Provide the [x, y] coordinate of the cell's center where the given text is located.  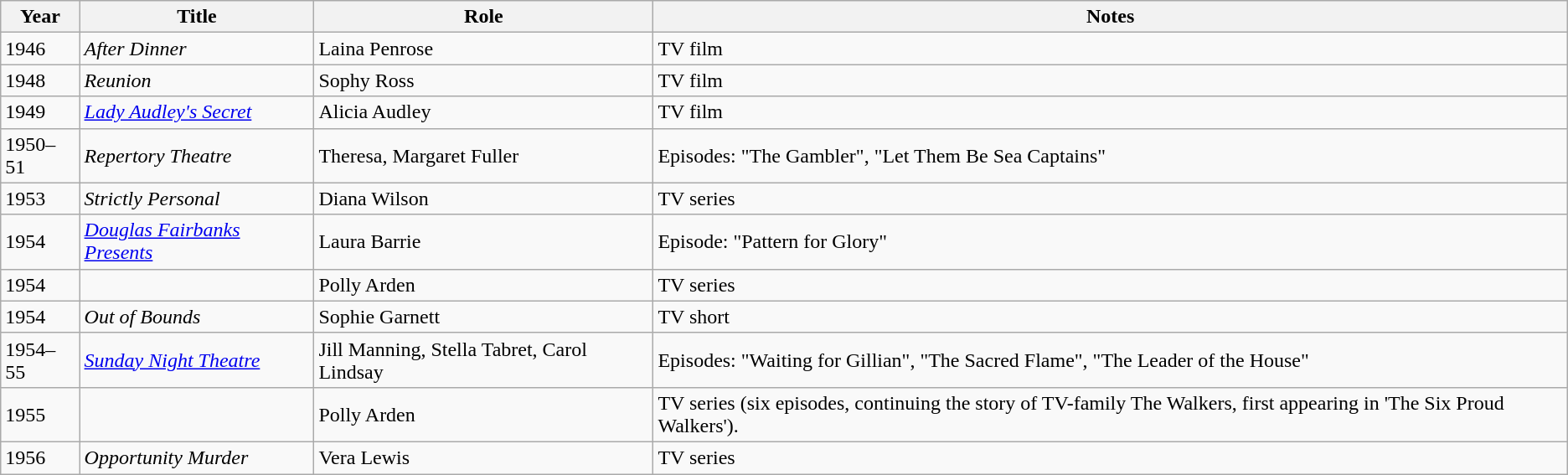
Sophie Garnett [484, 317]
1946 [40, 49]
1950–51 [40, 156]
Reunion [197, 80]
Year [40, 17]
1954–55 [40, 360]
Out of Bounds [197, 317]
Laura Barrie [484, 241]
Episode: "Pattern for Glory" [1111, 241]
Opportunity Murder [197, 457]
Laina Penrose [484, 49]
Episodes: "The Gambler", "Let Them Be Sea Captains" [1111, 156]
Role [484, 17]
1953 [40, 199]
Repertory Theatre [197, 156]
Sophy Ross [484, 80]
Vera Lewis [484, 457]
Theresa, Margaret Fuller [484, 156]
TV short [1111, 317]
TV series (six episodes, continuing the story of TV-family The Walkers, first appearing in 'The Six Proud Walkers'). [1111, 414]
Douglas Fairbanks Presents [197, 241]
Jill Manning, Stella Tabret, Carol Lindsay [484, 360]
Notes [1111, 17]
Strictly Personal [197, 199]
Diana Wilson [484, 199]
Episodes: "Waiting for Gillian", "The Sacred Flame", "The Leader of the House" [1111, 360]
1956 [40, 457]
1955 [40, 414]
Lady Audley's Secret [197, 112]
Title [197, 17]
After Dinner [197, 49]
Alicia Audley [484, 112]
Sunday Night Theatre [197, 360]
1949 [40, 112]
1948 [40, 80]
